Scan for the cell matching the given text and deliver its [x, y] coordinate at center. 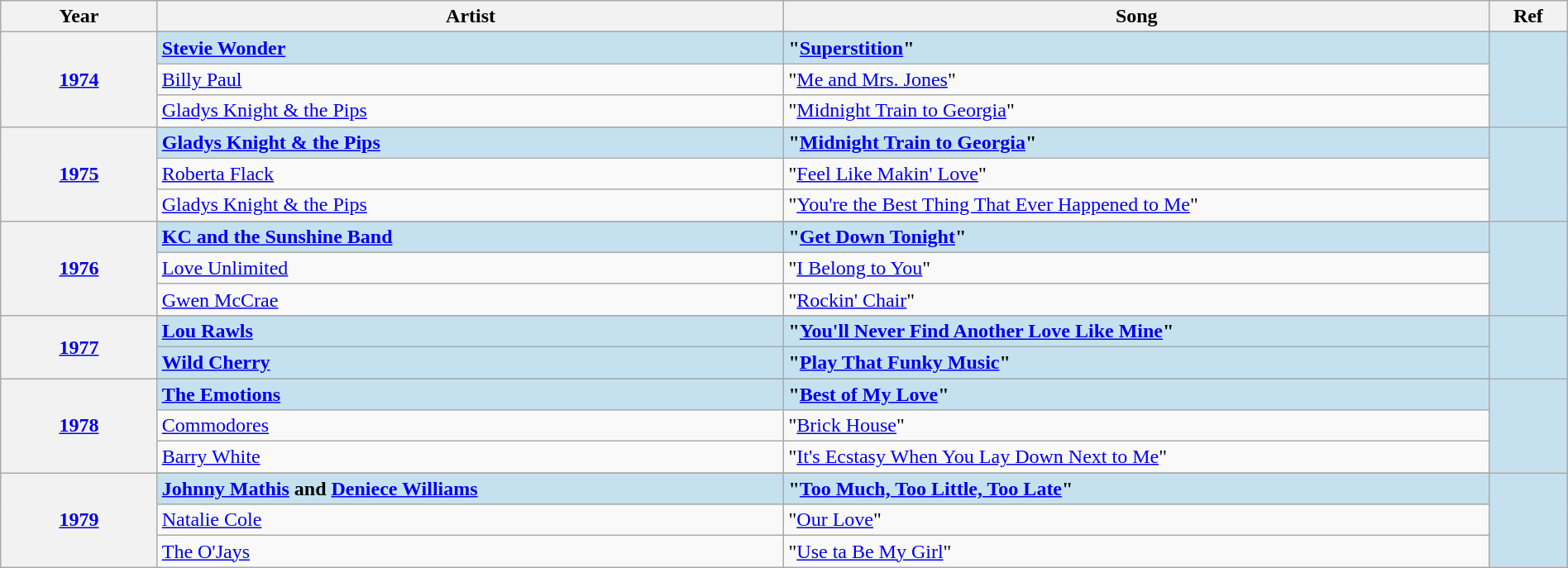
Barry White [471, 457]
"Me and Mrs. Jones" [1136, 79]
1975 [79, 174]
"Brick House" [1136, 426]
Johnny Mathis and Deniece Williams [471, 489]
"Our Love" [1136, 520]
1979 [79, 520]
"Feel Like Makin' Love" [1136, 174]
"Superstition" [1136, 48]
KC and the Sunshine Band [471, 236]
"I Belong to You" [1136, 268]
1974 [79, 79]
"Rockin' Chair" [1136, 299]
"You're the Best Thing That Ever Happened to Me" [1136, 205]
1977 [79, 346]
Ref [1528, 17]
The O'Jays [471, 551]
"Too Much, Too Little, Too Late" [1136, 489]
Wild Cherry [471, 362]
"Get Down Tonight" [1136, 236]
Roberta Flack [471, 174]
"You'll Never Find Another Love Like Mine" [1136, 331]
Gwen McCrae [471, 299]
Artist [471, 17]
"Use ta Be My Girl" [1136, 551]
Song [1136, 17]
Commodores [471, 426]
Year [79, 17]
1978 [79, 426]
"Play That Funky Music" [1136, 362]
Lou Rawls [471, 331]
Stevie Wonder [471, 48]
"Best of My Love" [1136, 394]
Billy Paul [471, 79]
1976 [79, 268]
Natalie Cole [471, 520]
"It's Ecstasy When You Lay Down Next to Me" [1136, 457]
The Emotions [471, 394]
Love Unlimited [471, 268]
